Pinpoint the cell where the given text exists, returning its [X, Y] midpoint coordinate. 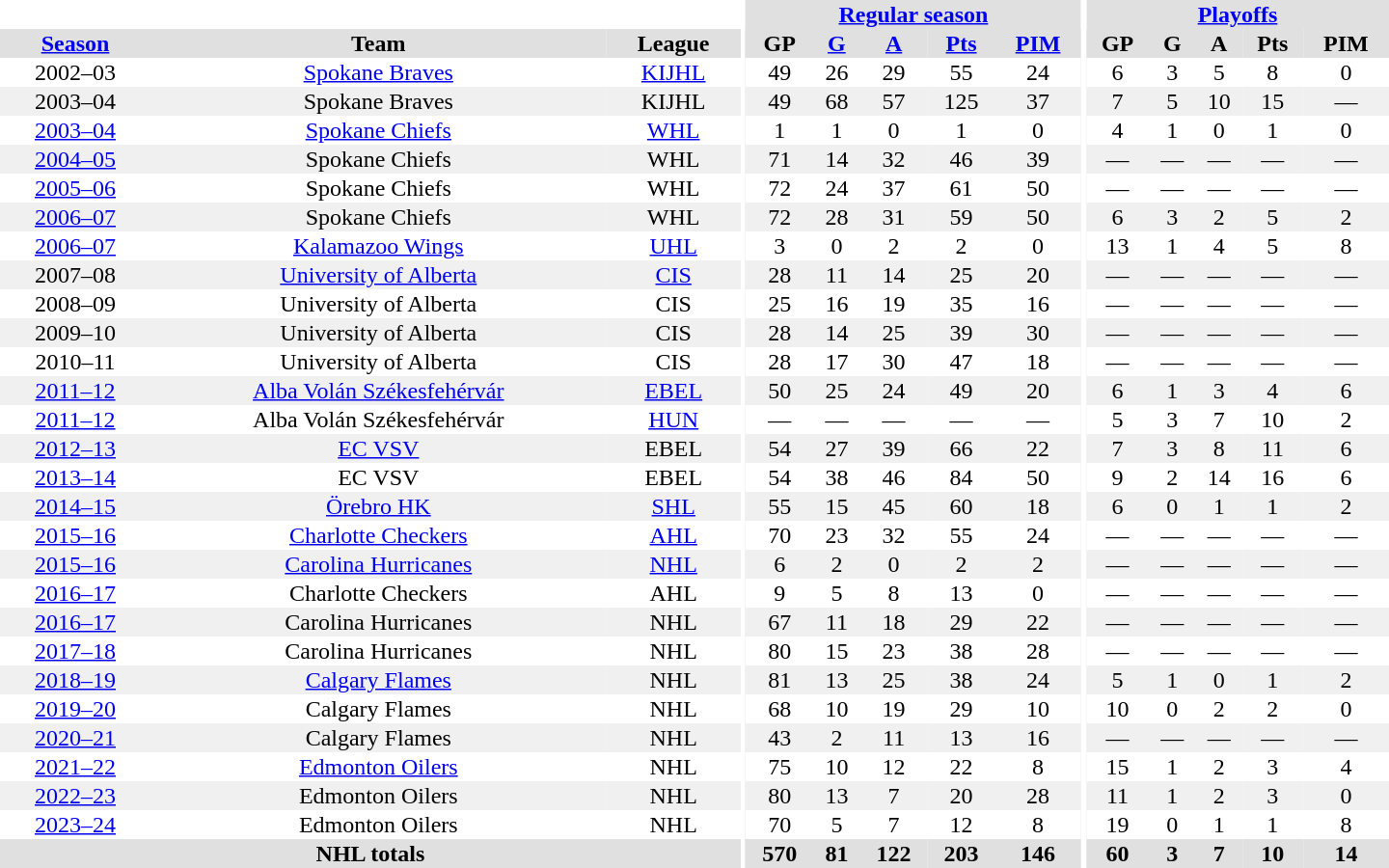
59 [962, 217]
HUN [673, 420]
2008–09 [75, 304]
Playoffs [1238, 14]
26 [836, 72]
43 [779, 738]
47 [962, 362]
570 [779, 854]
UHL [673, 246]
27 [836, 448]
203 [962, 854]
57 [894, 101]
2013–14 [75, 477]
2014–15 [75, 506]
2020–21 [75, 738]
122 [894, 854]
2017–18 [75, 651]
2009–10 [75, 333]
2005–06 [75, 188]
2022–23 [75, 796]
League [673, 43]
66 [962, 448]
67 [779, 622]
45 [894, 506]
2007–08 [75, 275]
31 [894, 217]
2018–19 [75, 680]
2021–22 [75, 767]
Regular season [912, 14]
2012–13 [75, 448]
125 [962, 101]
Kalamazoo Wings [378, 246]
2004–05 [75, 159]
2010–11 [75, 362]
2023–24 [75, 825]
71 [779, 159]
35 [962, 304]
84 [962, 477]
146 [1038, 854]
17 [836, 362]
2002–03 [75, 72]
NHL totals [370, 854]
75 [779, 767]
SHL [673, 506]
2019–20 [75, 709]
61 [962, 188]
Season [75, 43]
Örebro HK [378, 506]
Team [378, 43]
